Pinpoint the cell where the given text exists, returning its (x, y) midpoint coordinate. 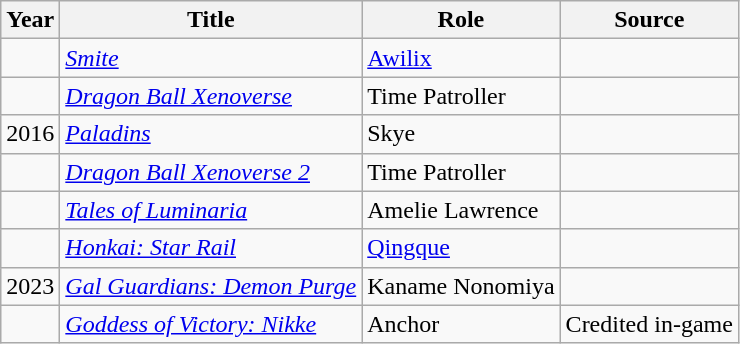
Smite (211, 58)
Gal Guardians: Demon Purge (211, 286)
Dragon Ball Xenoverse 2 (211, 172)
2023 (30, 286)
Credited in-game (649, 324)
Amelie Lawrence (461, 210)
Source (649, 20)
2016 (30, 134)
Qingque (461, 248)
Skye (461, 134)
Goddess of Victory: Nikke (211, 324)
Role (461, 20)
Dragon Ball Xenoverse (211, 96)
Awilix (461, 58)
Year (30, 20)
Kaname Nonomiya (461, 286)
Honkai: Star Rail (211, 248)
Title (211, 20)
Anchor (461, 324)
Tales of Luminaria (211, 210)
Paladins (211, 134)
